From the cell containing the given text, extract its center point as (x, y) coordinate. 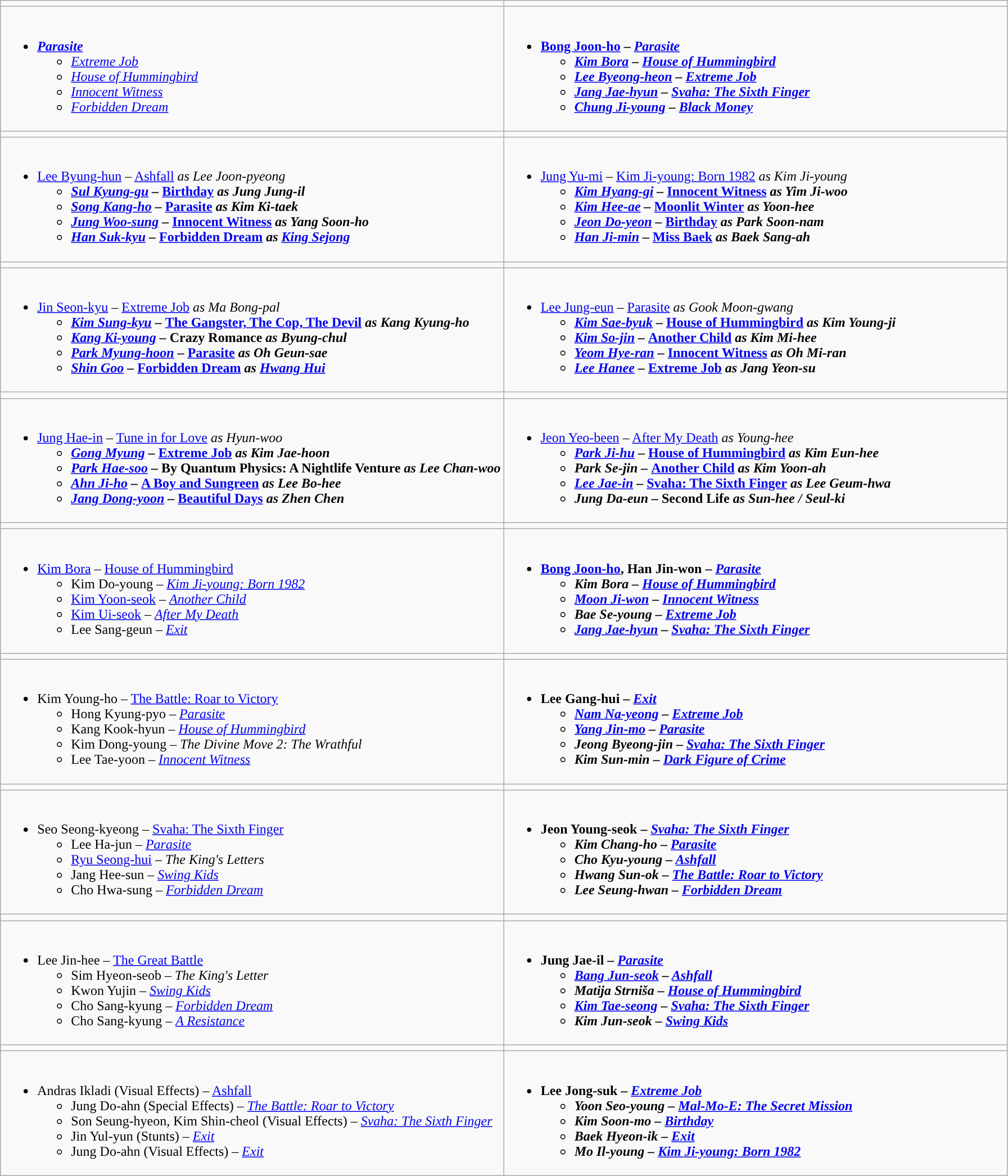
Kim Bora – House of HummingbirdKim Do-young – Kim Ji-young: Born 1982Kim Yoon-seok – Another ChildKim Ui-seok – After My DeathLee Sang-geun – Exit (252, 591)
ParasiteExtreme JobHouse of HummingbirdInnocent WitnessForbidden Dream (252, 69)
Lee Jin-hee – The Great BattleSim Hyeon-seob – The King's LetterKwon Yujin – Swing KidsCho Sang-kyung – Forbidden DreamCho Sang-kyung – A Resistance (252, 983)
Lee Gang-hui – ExitNam Na-yeong – Extreme JobYang Jin-mo – ParasiteJeong Byeong-jin – Svaha: The Sixth FingerKim Sun-min – Dark Figure of Crime (756, 721)
Jung Jae-il – ParasiteBang Jun-seok – AshfallMatija Strniša – House of Hummingbird Kim Tae-seong – Svaha: The Sixth FingerKim Jun-seok – Swing Kids (756, 983)
